Detect which cell encompasses the target text, then output its [X, Y] center coordinate. 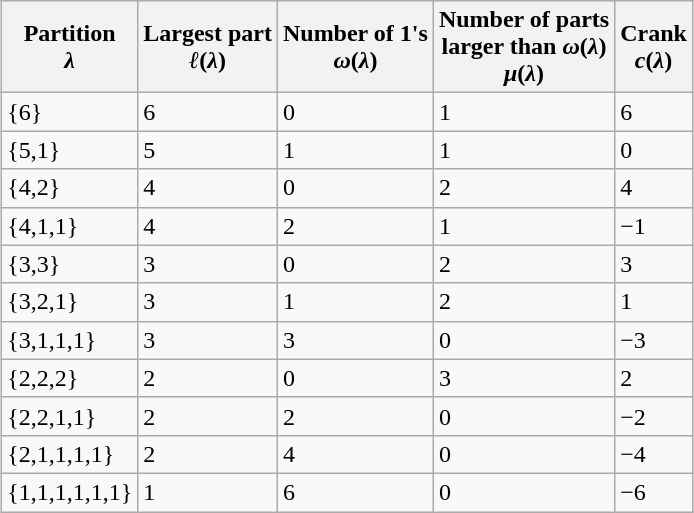
{6} [70, 112]
−1 [654, 226]
Partition λ [70, 47]
−4 [654, 454]
−3 [654, 340]
{3,3} [70, 264]
Number of 1's ω(λ) [355, 47]
{2,2,2} [70, 378]
{2,1,1,1,1} [70, 454]
{3,2,1} [70, 302]
Crank c(λ) [654, 47]
−2 [654, 416]
{4,1,1} [70, 226]
{4,2} [70, 188]
{1,1,1,1,1,1} [70, 492]
−6 [654, 492]
{5,1} [70, 150]
5 [208, 150]
{2,2,1,1} [70, 416]
{3,1,1,1} [70, 340]
Number of parts larger than ω(λ)μ(λ) [524, 47]
Largest part ℓ(λ) [208, 47]
